Return [x, y] of the center of cell containing provided text 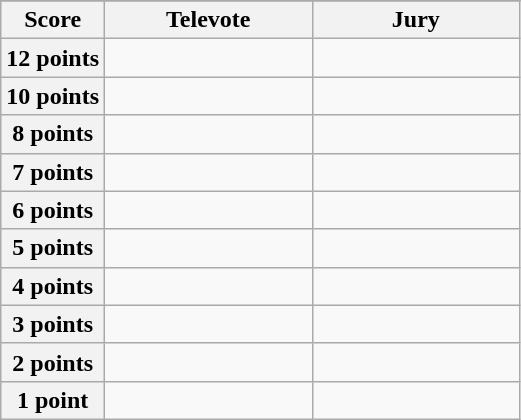
3 points [53, 324]
Score [53, 20]
1 point [53, 400]
Jury [416, 20]
6 points [53, 210]
4 points [53, 286]
5 points [53, 248]
8 points [53, 134]
Televote [209, 20]
10 points [53, 96]
12 points [53, 58]
2 points [53, 362]
7 points [53, 172]
